Capture the cell that displays the provided text and extract its [x, y] central coordinate. 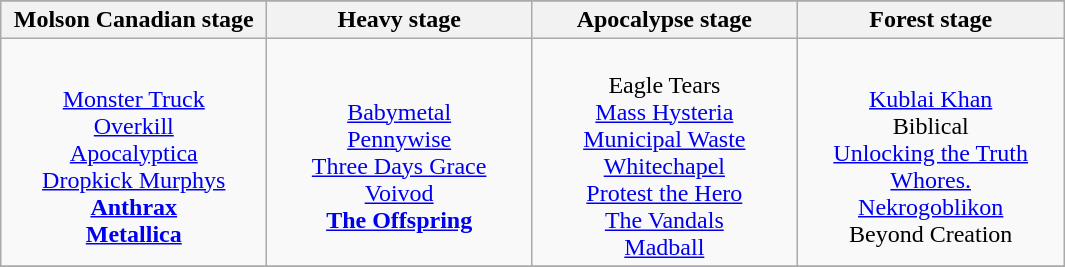
Monster Truck Overkill Apocalyptica Dropkick Murphys Anthrax Metallica [134, 152]
Eagle Tears Mass Hysteria Municipal Waste Whitechapel Protest the Hero The Vandals Madball [664, 152]
Forest stage [930, 20]
Babymetal Pennywise Three Days Grace Voivod The Offspring [400, 152]
Apocalypse stage [664, 20]
Heavy stage [400, 20]
Molson Canadian stage [134, 20]
Kublai Khan Biblical Unlocking the Truth Whores. Nekrogoblikon Beyond Creation [930, 152]
